Locate the cell with the specified text and output its (X, Y) center coordinate. 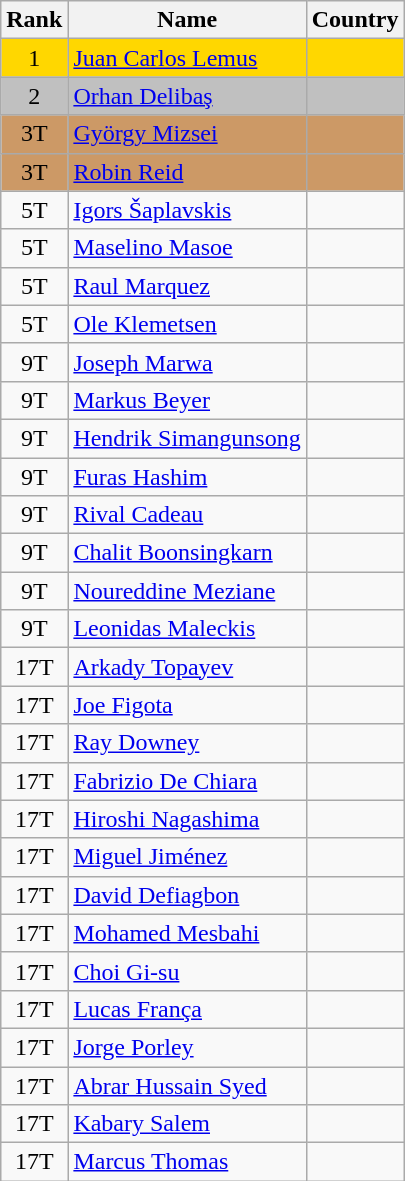
Chalit Boonsingkarn (187, 553)
Leonidas Maleckis (187, 629)
David Defiagbon (187, 895)
Raul Marquez (187, 286)
Joe Figota (187, 705)
Rank (34, 20)
György Mizsei (187, 134)
Miguel Jiménez (187, 857)
Orhan Delibaş (187, 96)
Igors Šaplavskis (187, 210)
Fabrizio De Chiara (187, 781)
Mohamed Mesbahi (187, 933)
Lucas França (187, 1009)
1 (34, 58)
Ole Klemetsen (187, 324)
Abrar Hussain Syed (187, 1085)
Markus Beyer (187, 400)
Kabary Salem (187, 1124)
Choi Gi-su (187, 971)
Rival Cadeau (187, 515)
Name (187, 20)
Hendrik Simangunsong (187, 438)
Hiroshi Nagashima (187, 819)
Maselino Masoe (187, 248)
Robin Reid (187, 172)
Arkady Topayev (187, 667)
Joseph Marwa (187, 362)
Noureddine Meziane (187, 591)
Country (355, 20)
2 (34, 96)
Furas Hashim (187, 477)
Juan Carlos Lemus (187, 58)
Ray Downey (187, 743)
Jorge Porley (187, 1047)
Marcus Thomas (187, 1162)
